Detect which cell encompasses the target text, then output its (X, Y) center coordinate. 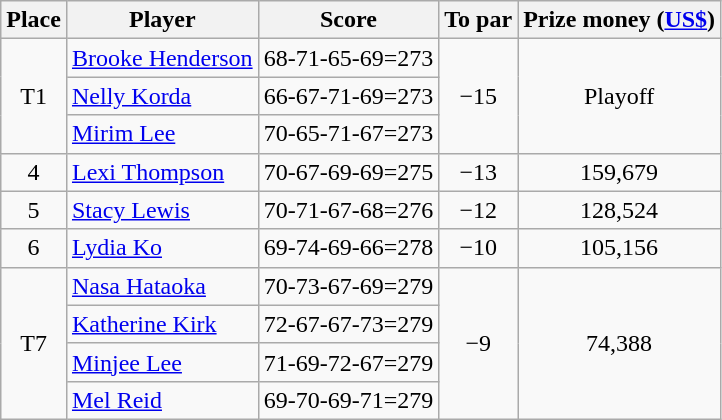
Score (348, 20)
−15 (478, 96)
105,156 (620, 248)
Lexi Thompson (162, 172)
Playoff (620, 96)
Lydia Ko (162, 248)
66-67-71-69=273 (348, 96)
Nasa Hataoka (162, 286)
5 (34, 210)
74,388 (620, 343)
Mel Reid (162, 400)
−13 (478, 172)
T7 (34, 343)
70-65-71-67=273 (348, 134)
−9 (478, 343)
Katherine Kirk (162, 324)
72-67-67-73=279 (348, 324)
Nelly Korda (162, 96)
Stacy Lewis (162, 210)
69-70-69-71=279 (348, 400)
−10 (478, 248)
159,679 (620, 172)
Brooke Henderson (162, 58)
128,524 (620, 210)
69-74-69-66=278 (348, 248)
70-73-67-69=279 (348, 286)
T1 (34, 96)
Place (34, 20)
To par (478, 20)
4 (34, 172)
−12 (478, 210)
Mirim Lee (162, 134)
68-71-65-69=273 (348, 58)
Player (162, 20)
Minjee Lee (162, 362)
70-71-67-68=276 (348, 210)
70-67-69-69=275 (348, 172)
Prize money (US$) (620, 20)
71-69-72-67=279 (348, 362)
6 (34, 248)
